Find where the given text appears and provide that cell's center as (X, Y) coordinate. 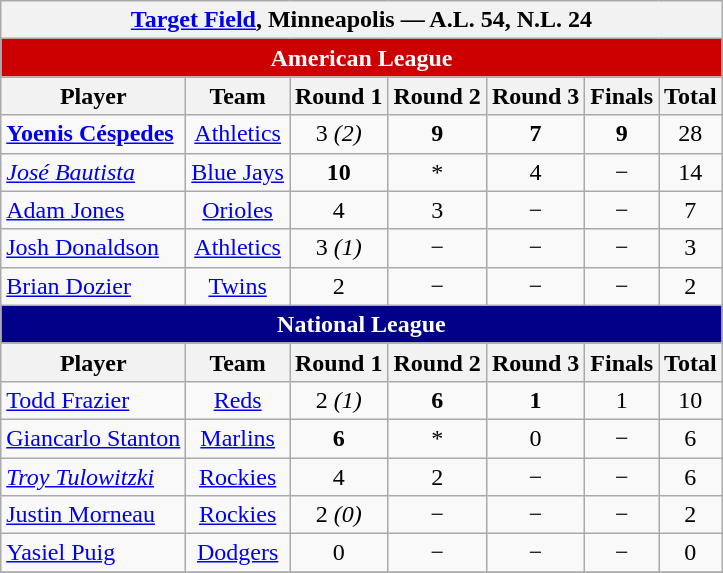
3 (2) (339, 134)
28 (691, 134)
National League (362, 324)
Orioles (238, 210)
Yoenis Céspedes (94, 134)
2 (1) (339, 400)
Todd Frazier (94, 400)
Blue Jays (238, 172)
Adam Jones (94, 210)
Brian Dozier (94, 286)
Target Field, Minneapolis — A.L. 54, N.L. 24 (362, 20)
José Bautista (94, 172)
Josh Donaldson (94, 248)
14 (691, 172)
Marlins (238, 438)
American League (362, 58)
3 (1) (339, 248)
Reds (238, 400)
Troy Tulowitzki (94, 477)
Justin Morneau (94, 515)
Yasiel Puig (94, 553)
Twins (238, 286)
Giancarlo Stanton (94, 438)
Dodgers (238, 553)
2 (0) (339, 515)
